Output the (x, y) coordinate of the center of the cell containing the given text.  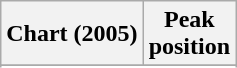
Peakposition (189, 34)
Chart (2005) (72, 34)
